Return the (X, Y) coordinate for the center point of the cell that contains the specified text.  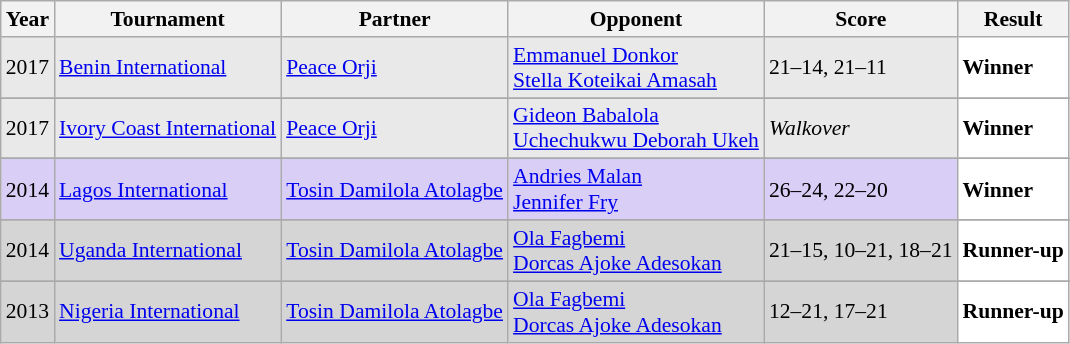
Emmanuel Donkor Stella Koteikai Amasah (636, 68)
12–21, 17–21 (861, 312)
Tournament (168, 19)
Score (861, 19)
Nigeria International (168, 312)
Lagos International (168, 190)
Gideon Babalola Uchechukwu Deborah Ukeh (636, 128)
21–14, 21–11 (861, 68)
Partner (394, 19)
Walkover (861, 128)
Benin International (168, 68)
Opponent (636, 19)
Andries Malan Jennifer Fry (636, 190)
26–24, 22–20 (861, 190)
2013 (28, 312)
Uganda International (168, 250)
21–15, 10–21, 18–21 (861, 250)
Year (28, 19)
Result (1014, 19)
Ivory Coast International (168, 128)
